Find where the given text appears and provide that cell's center as (X, Y) coordinate. 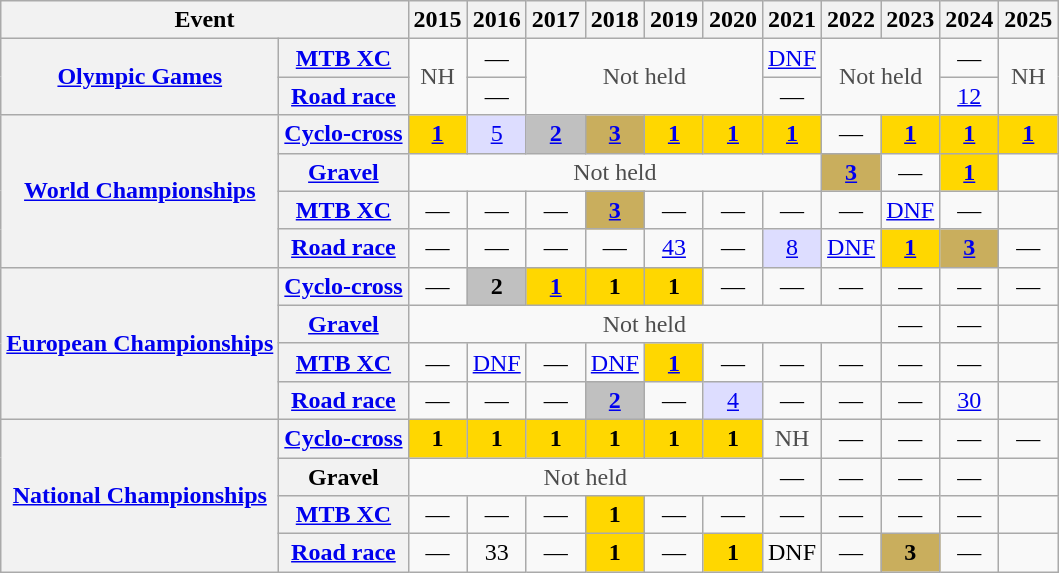
33 (496, 553)
2019 (674, 20)
2023 (910, 20)
Event (204, 20)
8 (792, 248)
European Championships (140, 343)
2022 (852, 20)
2021 (792, 20)
World Championships (140, 191)
12 (970, 96)
Olympic Games (140, 77)
2018 (614, 20)
30 (970, 400)
2017 (556, 20)
4 (732, 400)
2016 (496, 20)
2025 (1028, 20)
National Championships (140, 495)
43 (674, 248)
2020 (732, 20)
2024 (970, 20)
5 (496, 134)
2015 (438, 20)
